For the text-containing cell, return its midpoint in [X, Y] coordinate format. 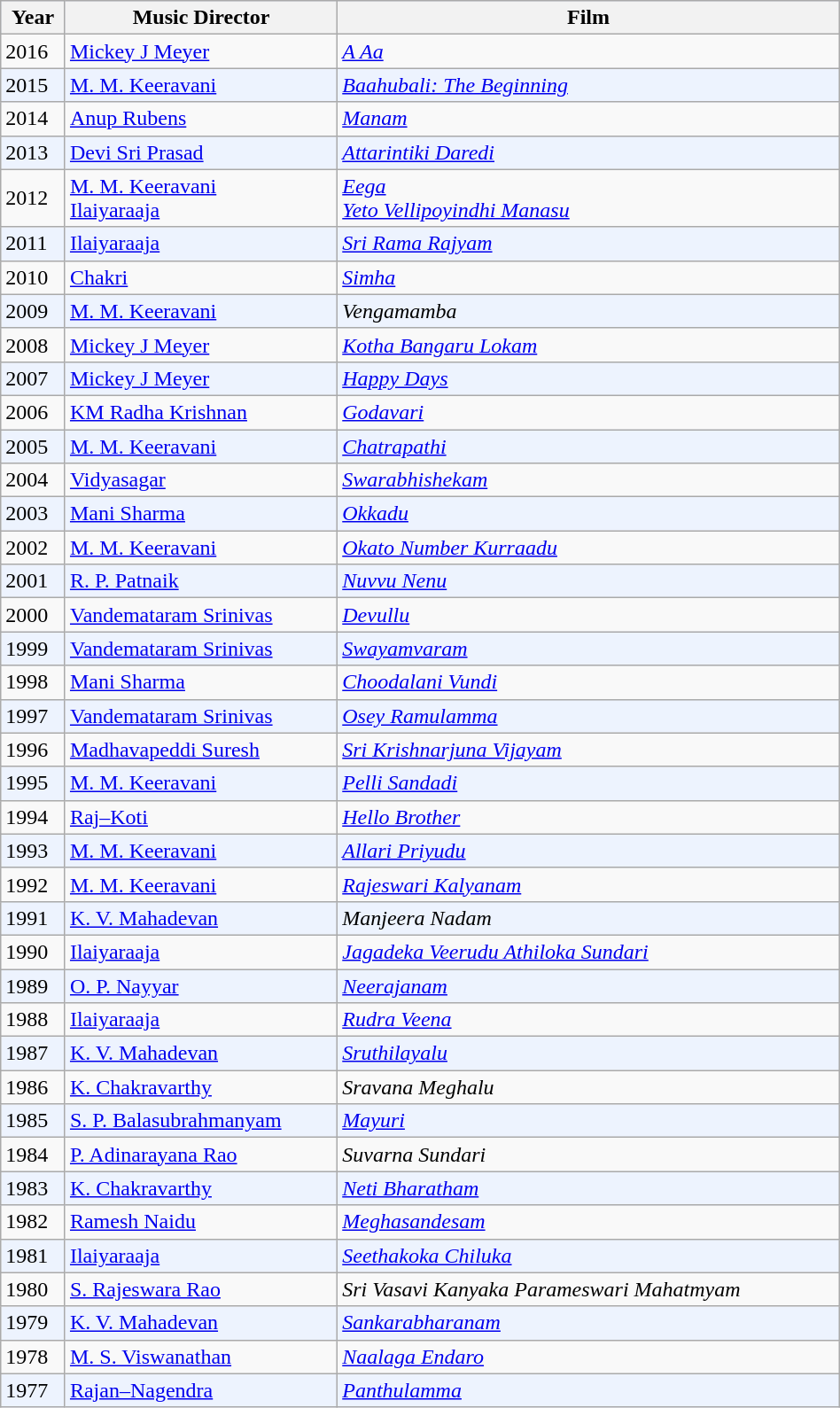
Nuvvu Nenu [588, 581]
Swayamvaram [588, 649]
1978 [34, 1357]
Attarintiki Daredi [588, 152]
Chatrapathi [588, 446]
Music Director [200, 18]
M. S. Viswanathan [200, 1357]
Rajan–Nagendra [200, 1390]
O. P. Nayyar [200, 986]
1995 [34, 783]
2001 [34, 581]
1996 [34, 750]
2003 [34, 514]
1986 [34, 1087]
Simha [588, 277]
1985 [34, 1121]
Seethakoka Chiluka [588, 1256]
2002 [34, 548]
Sri Krishnarjuna Vijayam [588, 750]
2005 [34, 446]
Naalaga Endaro [588, 1357]
Kotha Bangaru Lokam [588, 345]
1997 [34, 716]
1989 [34, 986]
2008 [34, 345]
1983 [34, 1188]
Osey Ramulamma [588, 716]
R. P. Patnaik [200, 581]
Sravana Meghalu [588, 1087]
S. P. Balasubrahmanyam [200, 1121]
2016 [34, 51]
S. Rajeswara Rao [200, 1289]
Suvarna Sundari [588, 1155]
Devullu [588, 615]
1992 [34, 884]
Anup Rubens [200, 119]
Pelli Sandadi [588, 783]
1994 [34, 817]
Rajeswari Kalyanam [588, 884]
Panthulamma [588, 1390]
Swarabhishekam [588, 480]
Allari Priyudu [588, 851]
M. M. KeeravaniIlaiyaraaja [200, 198]
EegaYeto Vellipoyindhi Manasu [588, 198]
2000 [34, 615]
Happy Days [588, 378]
Chakri [200, 277]
Okkadu [588, 514]
2006 [34, 412]
P. Adinarayana Rao [200, 1155]
1987 [34, 1054]
Manam [588, 119]
Godavari [588, 412]
2013 [34, 152]
Manjeera Nadam [588, 918]
Jagadeka Veerudu Athiloka Sundari [588, 952]
Madhavapeddi Suresh [200, 750]
Sankarabharanam [588, 1323]
1993 [34, 851]
Sri Vasavi Kanyaka Parameswari Mahatmyam [588, 1289]
1999 [34, 649]
2010 [34, 277]
Ramesh Naidu [200, 1222]
Film [588, 18]
Meghasandesam [588, 1222]
1990 [34, 952]
Sri Rama Rajyam [588, 244]
Vidyasagar [200, 480]
2012 [34, 198]
2009 [34, 311]
2007 [34, 378]
Choodalani Vundi [588, 682]
1984 [34, 1155]
Hello Brother [588, 817]
1988 [34, 1020]
Sruthilayalu [588, 1054]
Neti Bharatham [588, 1188]
1979 [34, 1323]
Vengamamba [588, 311]
Year [34, 18]
Okato Number Kurraadu [588, 548]
1998 [34, 682]
1991 [34, 918]
Rudra Veena [588, 1020]
Raj–Koti [200, 817]
1981 [34, 1256]
2004 [34, 480]
Neerajanam [588, 986]
2011 [34, 244]
1982 [34, 1222]
2015 [34, 85]
1980 [34, 1289]
2014 [34, 119]
KM Radha Krishnan [200, 412]
Baahubali: The Beginning [588, 85]
A Aa [588, 51]
1977 [34, 1390]
Mayuri [588, 1121]
Devi Sri Prasad [200, 152]
